Output the [X, Y] coordinate of the center of the cell containing the given text.  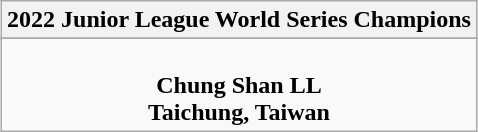
2022 Junior League World Series Champions [240, 20]
Chung Shan LLTaichung, Taiwan [240, 85]
